Output the (X, Y) coordinate of the center of the cell containing the given text.  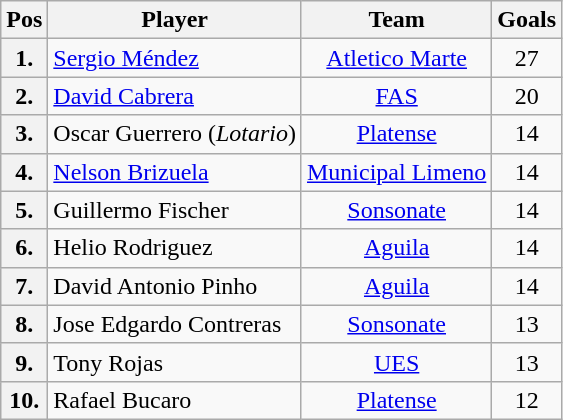
Goals (527, 20)
10. (24, 400)
Sergio Méndez (175, 58)
Team (396, 20)
7. (24, 286)
12 (527, 400)
20 (527, 96)
Pos (24, 20)
Tony Rojas (175, 362)
4. (24, 172)
Oscar Guerrero (Lotario) (175, 134)
8. (24, 324)
David Antonio Pinho (175, 286)
Jose Edgardo Contreras (175, 324)
1. (24, 58)
5. (24, 210)
Atletico Marte (396, 58)
Municipal Limeno (396, 172)
3. (24, 134)
2. (24, 96)
Helio Rodriguez (175, 248)
FAS (396, 96)
6. (24, 248)
Player (175, 20)
27 (527, 58)
Rafael Bucaro (175, 400)
9. (24, 362)
UES (396, 362)
Nelson Brizuela (175, 172)
David Cabrera (175, 96)
Guillermo Fischer (175, 210)
